Determine the [x, y] coordinate at the center of the cell enclosing the given text.  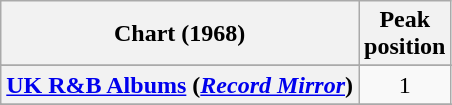
Peakposition [405, 34]
1 [405, 85]
UK R&B Albums (Record Mirror) [180, 85]
Chart (1968) [180, 34]
